Output the [x, y] coordinate of the center of the cell containing the given text.  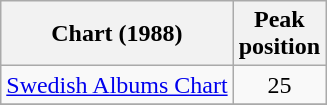
Swedish Albums Chart [117, 85]
25 [279, 85]
Peakposition [279, 34]
Chart (1988) [117, 34]
